Pinpoint the cell where the given text exists, returning its [x, y] midpoint coordinate. 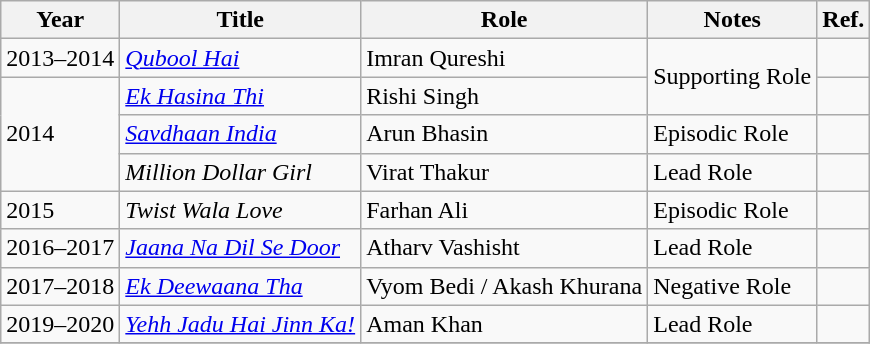
2013–2014 [60, 58]
Title [240, 20]
Ek Hasina Thi [240, 96]
Role [504, 20]
Ref. [844, 20]
Atharv Vashisht [504, 248]
2014 [60, 134]
2015 [60, 210]
Farhan Ali [504, 210]
Notes [732, 20]
Imran Qureshi [504, 58]
Virat Thakur [504, 172]
Yehh Jadu Hai Jinn Ka! [240, 324]
Savdhaan India [240, 134]
2017–2018 [60, 286]
Year [60, 20]
Vyom Bedi / Akash Khurana [504, 286]
Negative Role [732, 286]
Rishi Singh [504, 96]
Aman Khan [504, 324]
2019–2020 [60, 324]
Ek Deewaana Tha [240, 286]
Jaana Na Dil Se Door [240, 248]
Arun Bhasin [504, 134]
Supporting Role [732, 77]
Million Dollar Girl [240, 172]
2016–2017 [60, 248]
Qubool Hai [240, 58]
Twist Wala Love [240, 210]
